Capture the cell that displays the provided text and extract its (X, Y) central coordinate. 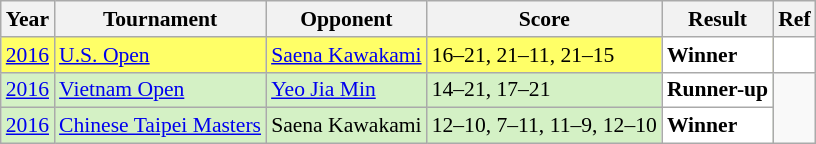
Vietnam Open (160, 90)
16–21, 21–11, 21–15 (544, 55)
Chinese Taipei Masters (160, 126)
Result (718, 19)
Tournament (160, 19)
Score (544, 19)
Runner-up (718, 90)
14–21, 17–21 (544, 90)
U.S. Open (160, 55)
12–10, 7–11, 11–9, 12–10 (544, 126)
Opponent (346, 19)
Yeo Jia Min (346, 90)
Year (28, 19)
Ref (794, 19)
